Find where the given text appears and provide that cell's center as (X, Y) coordinate. 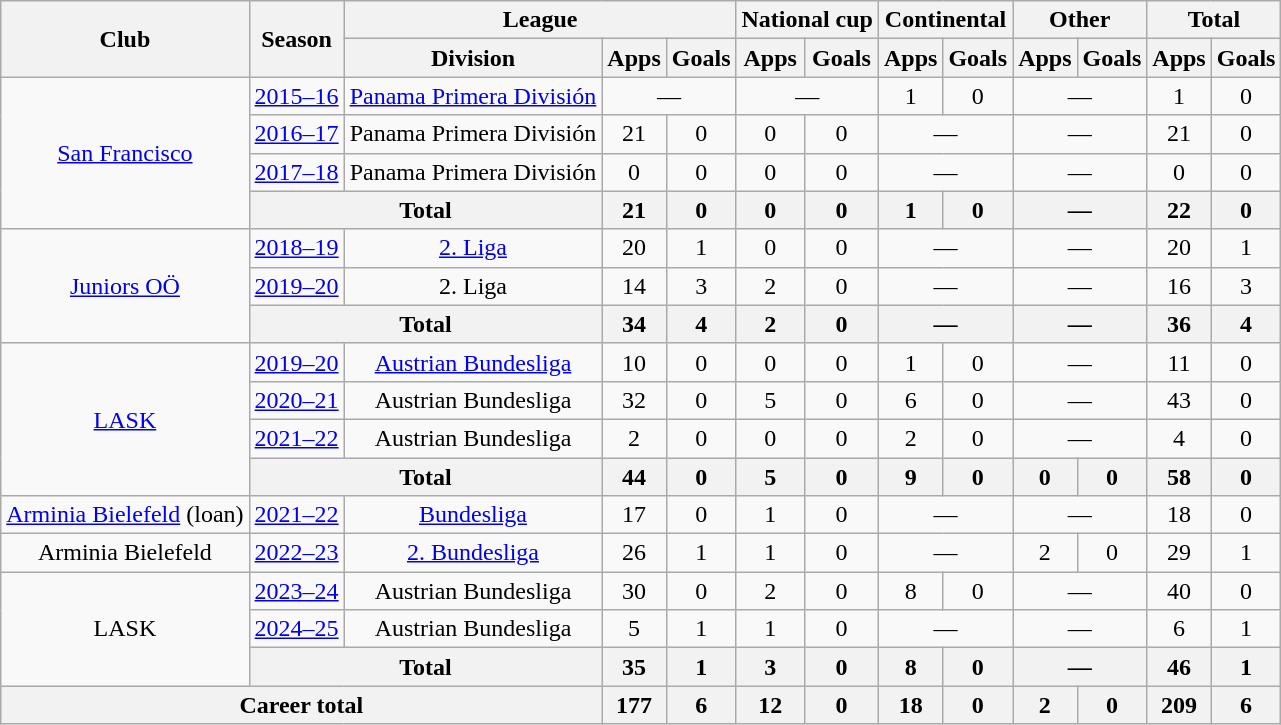
2016–17 (296, 134)
11 (1179, 362)
Bundesliga (473, 515)
14 (634, 286)
58 (1179, 477)
44 (634, 477)
2020–21 (296, 400)
Arminia Bielefeld (loan) (125, 515)
209 (1179, 705)
10 (634, 362)
National cup (807, 20)
30 (634, 591)
2022–23 (296, 553)
16 (1179, 286)
40 (1179, 591)
Division (473, 58)
22 (1179, 210)
Arminia Bielefeld (125, 553)
2024–25 (296, 629)
35 (634, 667)
9 (910, 477)
12 (770, 705)
Other (1080, 20)
Juniors OÖ (125, 286)
32 (634, 400)
29 (1179, 553)
2015–16 (296, 96)
San Francisco (125, 153)
177 (634, 705)
Season (296, 39)
26 (634, 553)
34 (634, 324)
League (540, 20)
Continental (945, 20)
2018–19 (296, 248)
2023–24 (296, 591)
Club (125, 39)
43 (1179, 400)
Career total (302, 705)
2. Bundesliga (473, 553)
36 (1179, 324)
17 (634, 515)
46 (1179, 667)
2017–18 (296, 172)
